Find where the given text appears and provide that cell's center as [X, Y] coordinate. 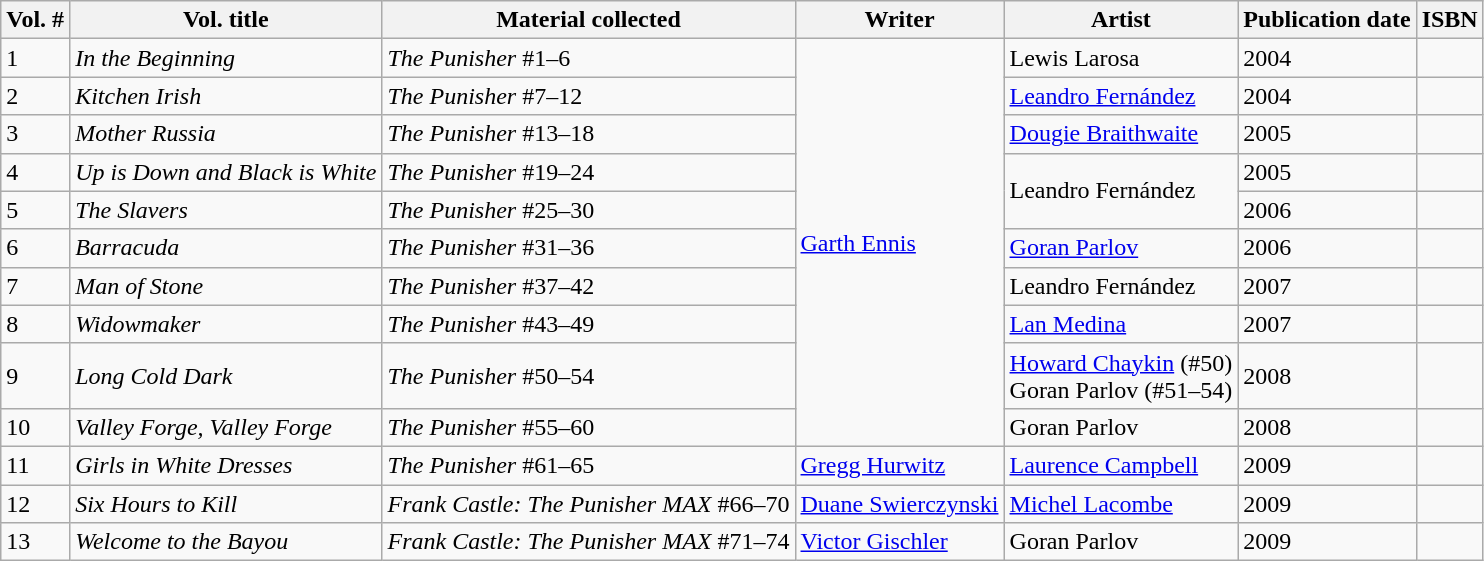
Man of Stone [226, 286]
Writer [900, 20]
Welcome to the Bayou [226, 542]
Michel Lacombe [1121, 503]
7 [36, 286]
Valley Forge, Valley Forge [226, 427]
The Slavers [226, 210]
8 [36, 324]
Gregg Hurwitz [900, 465]
10 [36, 427]
Lan Medina [1121, 324]
Victor Gischler [900, 542]
Dougie Braithwaite [1121, 134]
Girls in White Dresses [226, 465]
The Punisher #7–12 [588, 96]
Barracuda [226, 248]
12 [36, 503]
The Punisher #43–49 [588, 324]
Publication date [1327, 20]
The Punisher #37–42 [588, 286]
ISBN [1450, 20]
Mother Russia [226, 134]
Frank Castle: The Punisher MAX #71–74 [588, 542]
6 [36, 248]
Artist [1121, 20]
Vol. # [36, 20]
Up is Down and Black is White [226, 172]
Material collected [588, 20]
Laurence Campbell [1121, 465]
Howard Chaykin (#50)Goran Parlov (#51–54) [1121, 376]
1 [36, 58]
Kitchen Irish [226, 96]
Frank Castle: The Punisher MAX #66–70 [588, 503]
3 [36, 134]
11 [36, 465]
The Punisher #19–24 [588, 172]
9 [36, 376]
13 [36, 542]
The Punisher #13–18 [588, 134]
The Punisher #1–6 [588, 58]
The Punisher #55–60 [588, 427]
5 [36, 210]
Lewis Larosa [1121, 58]
Six Hours to Kill [226, 503]
Widowmaker [226, 324]
The Punisher #25–30 [588, 210]
Garth Ennis [900, 243]
2 [36, 96]
The Punisher #50–54 [588, 376]
Duane Swierczynski [900, 503]
The Punisher #31–36 [588, 248]
The Punisher #61–65 [588, 465]
In the Beginning [226, 58]
Vol. title [226, 20]
4 [36, 172]
Long Cold Dark [226, 376]
